Detect which cell encompasses the target text, then output its [x, y] center coordinate. 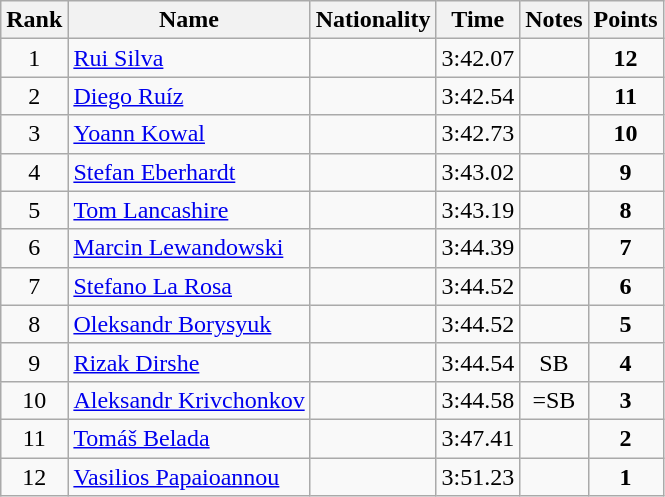
Aleksandr Krivchonkov [189, 400]
Name [189, 20]
Rank [34, 20]
=SB [554, 400]
3:44.58 [478, 400]
3:44.54 [478, 362]
3:43.19 [478, 210]
3:43.02 [478, 172]
3:51.23 [478, 477]
Nationality [373, 20]
Yoann Kowal [189, 134]
3:42.54 [478, 96]
Notes [554, 20]
Stefano La Rosa [189, 286]
3:44.39 [478, 248]
Tom Lancashire [189, 210]
3:42.73 [478, 134]
Marcin Lewandowski [189, 248]
Vasilios Papaioannou [189, 477]
Rui Silva [189, 58]
Time [478, 20]
SB [554, 362]
Oleksandr Borysyuk [189, 324]
Stefan Eberhardt [189, 172]
Points [626, 20]
3:42.07 [478, 58]
Tomáš Belada [189, 438]
Diego Ruíz [189, 96]
Rizak Dirshe [189, 362]
3:47.41 [478, 438]
